Capture the cell that displays the provided text and extract its [X, Y] central coordinate. 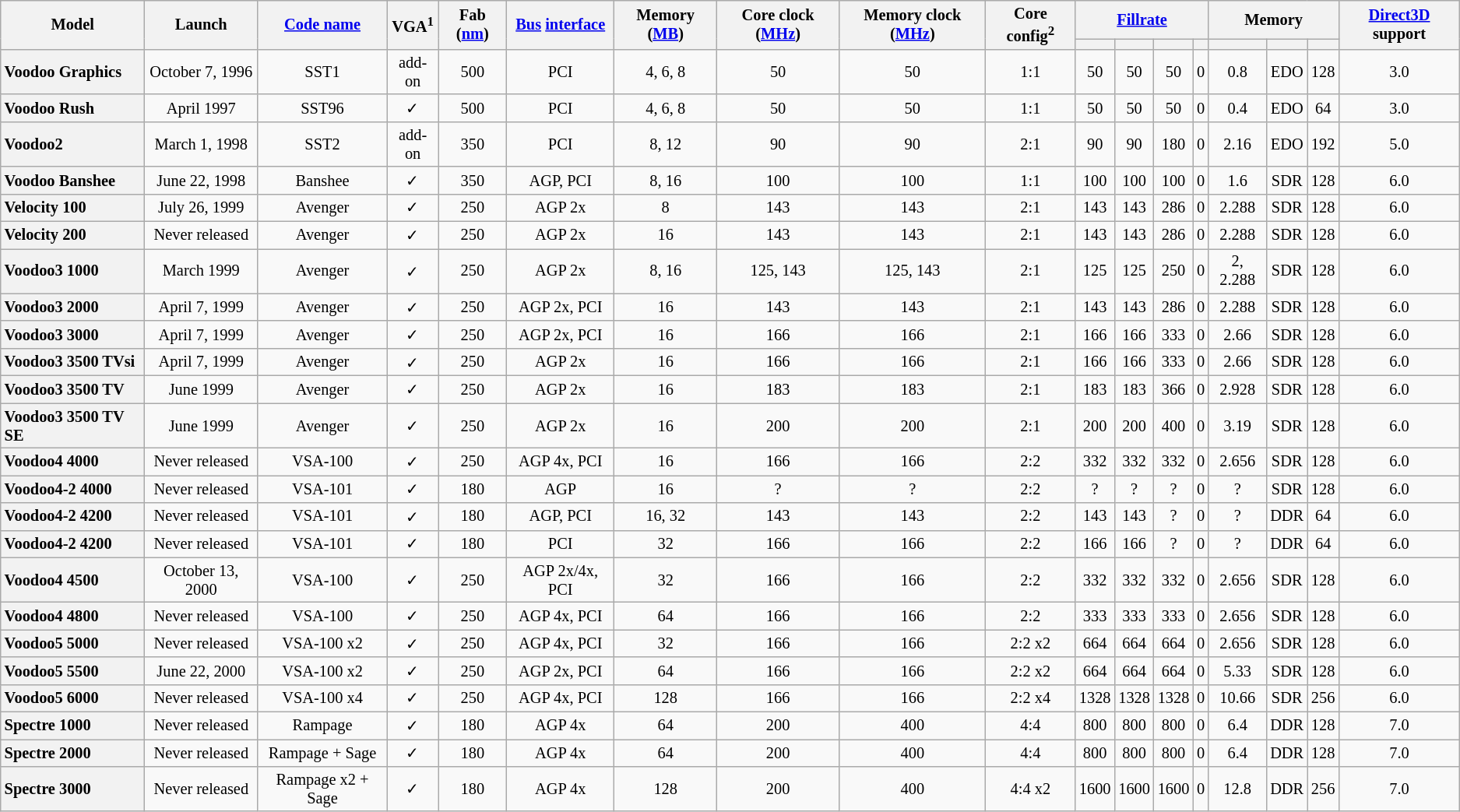
Voodoo Rush [73, 107]
192 [1323, 144]
March 1, 1998 [201, 144]
Memory clock (MHz) [913, 25]
Voodoo4 4000 [73, 461]
Fab (nm) [472, 25]
8, 12 [666, 144]
Voodoo2 [73, 144]
Velocity 200 [73, 235]
Voodoo3 3500 TV SE [73, 426]
Fillrate [1142, 19]
Voodoo5 6000 [73, 698]
Bus interface [561, 25]
Spectre 2000 [73, 752]
SST96 [322, 107]
Voodoo5 5000 [73, 643]
April 1997 [201, 107]
Code name [322, 25]
Core config2 [1031, 25]
October 7, 1996 [201, 72]
0.8 [1237, 72]
Voodoo3 1000 [73, 271]
Direct3D support [1399, 25]
Rampage x2 + Sage [322, 789]
Voodoo Graphics [73, 72]
SST2 [322, 144]
Model [73, 25]
Voodoo3 3500 TV [73, 389]
Memory (MB) [666, 25]
366 [1173, 389]
June 22, 2000 [201, 671]
Core clock (MHz) [777, 25]
AGP [561, 489]
Banshee [322, 181]
3.19 [1237, 426]
AGP 2x/4x, PCI [561, 580]
Spectre 1000 [73, 726]
4:4 x2 [1031, 789]
5.0 [1399, 144]
Voodoo Banshee [73, 181]
2, 2.288 [1237, 271]
5.33 [1237, 671]
Memory [1274, 19]
March 1999 [201, 271]
10.66 [1237, 698]
Spectre 3000 [73, 789]
Voodoo3 2000 [73, 307]
12.8 [1237, 789]
SST1 [322, 72]
Voodoo5 5500 [73, 671]
1.6 [1237, 181]
Rampage [322, 726]
Velocity 100 [73, 207]
2.928 [1237, 389]
Launch [201, 25]
8 [666, 207]
Voodoo3 3500 TVsi [73, 361]
October 13, 2000 [201, 580]
VSA-100 x4 [322, 698]
VGA1 [413, 25]
Rampage + Sage [322, 752]
Voodoo4 4500 [73, 580]
16, 32 [666, 515]
July 26, 1999 [201, 207]
2:2 x4 [1031, 698]
0.4 [1237, 107]
Voodoo3 3000 [73, 335]
June 22, 1998 [201, 181]
2.16 [1237, 144]
Voodoo4 4800 [73, 615]
Voodoo4-2 4000 [73, 489]
